Identify which cell holds the provided text, then report its (x, y) central coordinate. 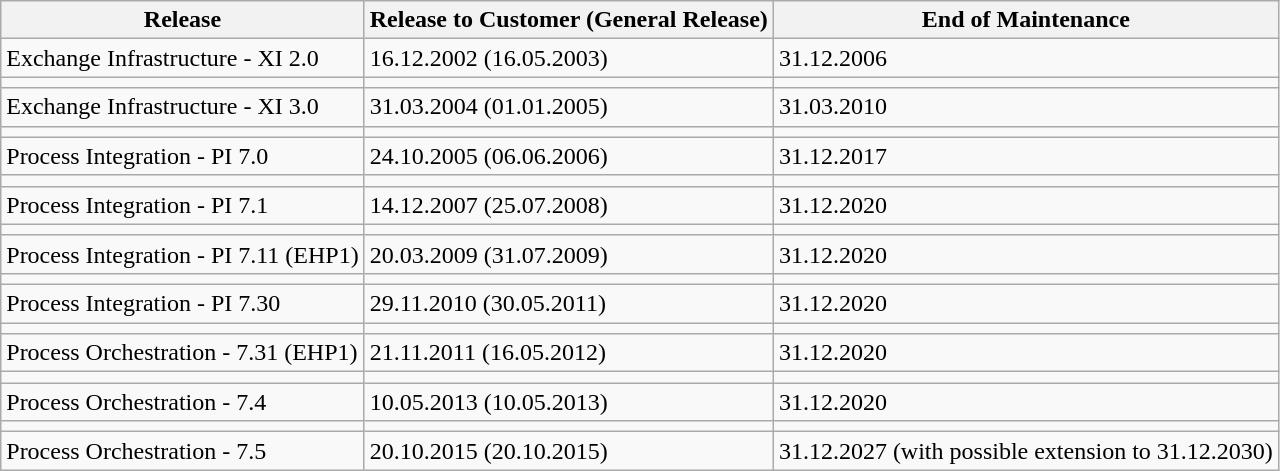
Exchange Infrastructure - XI 3.0 (182, 107)
24.10.2005 (06.06.2006) (568, 156)
14.12.2007 (25.07.2008) (568, 205)
Process Orchestration - 7.31 (EHP1) (182, 353)
21.11.2011 (16.05.2012) (568, 353)
20.03.2009 (31.07.2009) (568, 254)
16.12.2002 (16.05.2003) (568, 58)
31.12.2027 (with possible extension to 31.12.2030) (1026, 451)
20.10.2015 (20.10.2015) (568, 451)
Process Orchestration - 7.5 (182, 451)
Process Integration - PI 7.11 (EHP1) (182, 254)
End of Maintenance (1026, 20)
Process Integration - PI 7.0 (182, 156)
Process Integration - PI 7.1 (182, 205)
Process Integration - PI 7.30 (182, 303)
31.12.2006 (1026, 58)
31.03.2004 (01.01.2005) (568, 107)
Release (182, 20)
Exchange Infrastructure - XI 2.0 (182, 58)
31.12.2017 (1026, 156)
31.03.2010 (1026, 107)
Release to Customer (General Release) (568, 20)
29.11.2010 (30.05.2011) (568, 303)
10.05.2013 (10.05.2013) (568, 402)
Process Orchestration - 7.4 (182, 402)
